From the cell containing the given text, extract its center point as [x, y] coordinate. 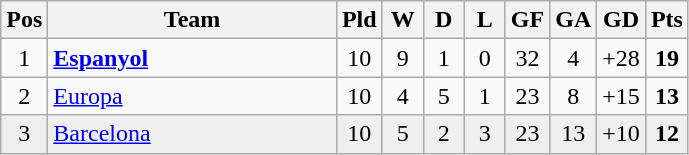
W [402, 20]
L [484, 20]
Barcelona [192, 134]
Europa [192, 96]
32 [527, 58]
+10 [622, 134]
19 [666, 58]
Pld [359, 20]
12 [666, 134]
9 [402, 58]
+15 [622, 96]
GA [574, 20]
Pos [24, 20]
8 [574, 96]
Team [192, 20]
Pts [666, 20]
GD [622, 20]
Espanyol [192, 58]
D [444, 20]
GF [527, 20]
+28 [622, 58]
0 [484, 58]
